Return the [X, Y] coordinate for the center point of the cell that contains the specified text.  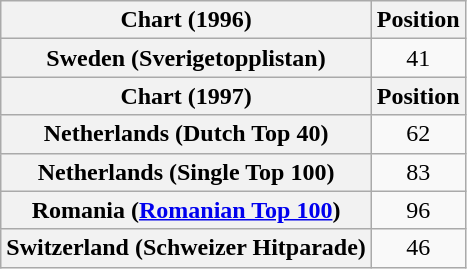
Romania (Romanian Top 100) [186, 210]
83 [418, 172]
Netherlands (Single Top 100) [186, 172]
Switzerland (Schweizer Hitparade) [186, 248]
Chart (1996) [186, 20]
Netherlands (Dutch Top 40) [186, 134]
Sweden (Sverigetopplistan) [186, 58]
62 [418, 134]
46 [418, 248]
41 [418, 58]
96 [418, 210]
Chart (1997) [186, 96]
